Return (X, Y) of the center of cell containing provided text 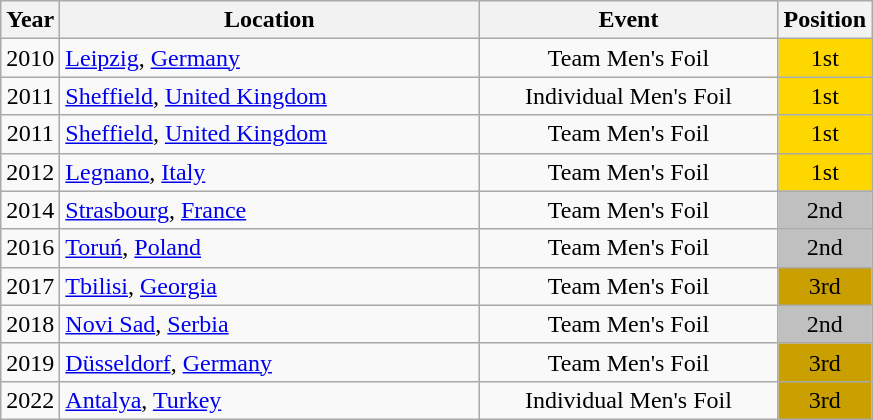
Location (270, 20)
Strasbourg, France (270, 210)
Leipzig, Germany (270, 58)
2012 (30, 172)
Event (628, 20)
2017 (30, 286)
Position (825, 20)
2019 (30, 362)
Tbilisi, Georgia (270, 286)
Toruń, Poland (270, 248)
2018 (30, 324)
2010 (30, 58)
2022 (30, 400)
Düsseldorf, Germany (270, 362)
Legnano, Italy (270, 172)
2014 (30, 210)
Year (30, 20)
2016 (30, 248)
Novi Sad, Serbia (270, 324)
Antalya, Turkey (270, 400)
